From the cell containing the given text, extract its center point as (x, y) coordinate. 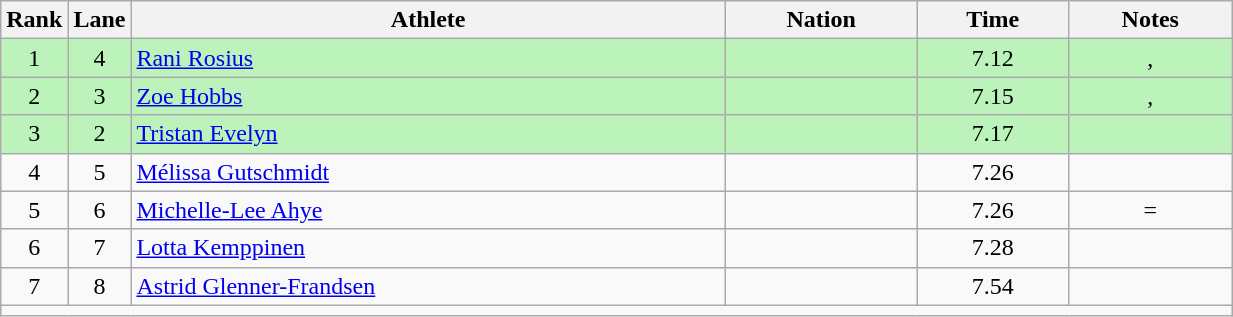
Nation (820, 20)
Time (993, 20)
Rank (34, 20)
Athlete (428, 20)
Zoe Hobbs (428, 96)
8 (100, 286)
Rani Rosius (428, 58)
= (1150, 210)
Lane (100, 20)
Michelle-Lee Ahye (428, 210)
Lotta Kemppinen (428, 248)
Notes (1150, 20)
7.28 (993, 248)
Mélissa Gutschmidt (428, 172)
7.17 (993, 134)
7.12 (993, 58)
Tristan Evelyn (428, 134)
Astrid Glenner-Frandsen (428, 286)
7.15 (993, 96)
7.54 (993, 286)
1 (34, 58)
